Determine the (x, y) coordinate at the center of the cell enclosing the given text.  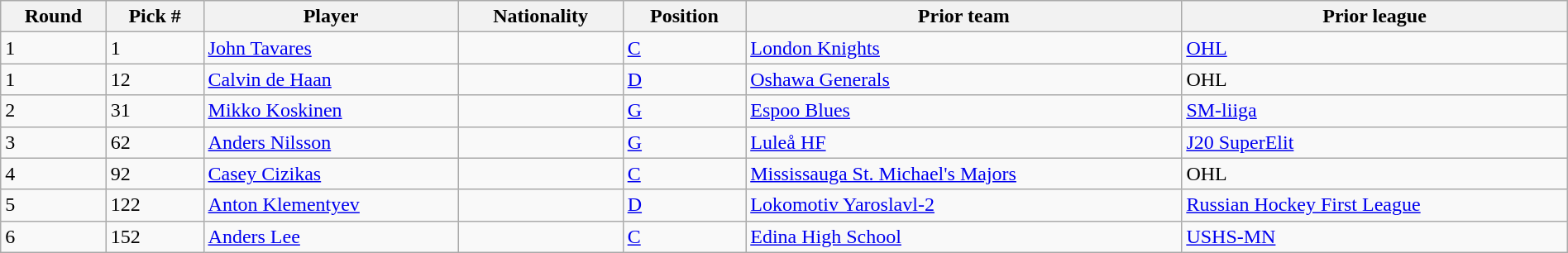
Pick # (155, 17)
Round (53, 17)
3 (53, 142)
Player (331, 17)
Anders Nilsson (331, 142)
12 (155, 79)
Anton Klementyev (331, 205)
Nationality (541, 17)
4 (53, 174)
London Knights (964, 48)
Position (685, 17)
John Tavares (331, 48)
31 (155, 111)
62 (155, 142)
6 (53, 236)
Casey Cizikas (331, 174)
122 (155, 205)
Calvin de Haan (331, 79)
Russian Hockey First League (1374, 205)
Prior team (964, 17)
Mississauga St. Michael's Majors (964, 174)
SM-liiga (1374, 111)
Luleå HF (964, 142)
92 (155, 174)
J20 SuperElit (1374, 142)
2 (53, 111)
Anders Lee (331, 236)
152 (155, 236)
Edina High School (964, 236)
Prior league (1374, 17)
Oshawa Generals (964, 79)
Lokomotiv Yaroslavl-2 (964, 205)
Espoo Blues (964, 111)
USHS-MN (1374, 236)
5 (53, 205)
Mikko Koskinen (331, 111)
